Search for the cell housing the specified text and yield its (X, Y) center coordinate. 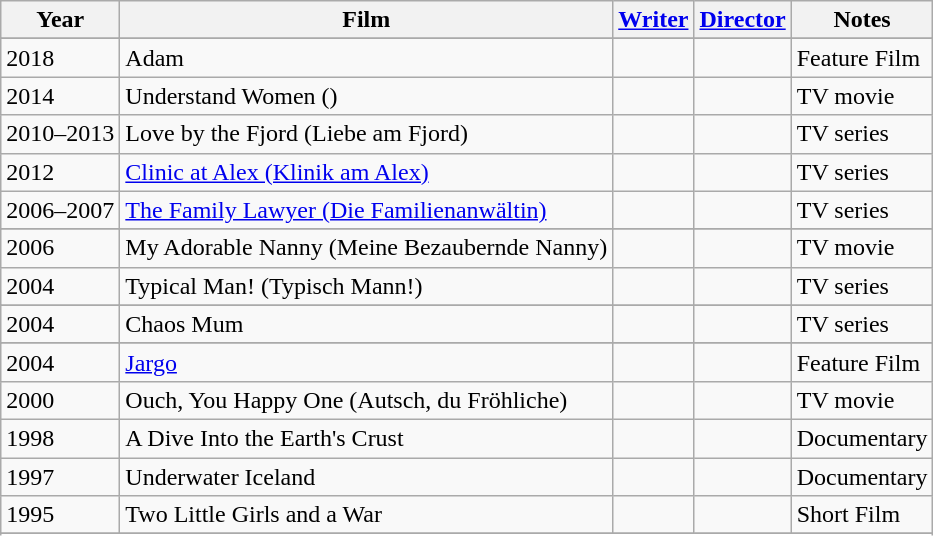
1998 (60, 438)
2006–2007 (60, 210)
Clinic at Alex (Klinik am Alex) (366, 172)
2018 (60, 58)
Film (366, 20)
Love by the Fjord (Liebe am Fjord) (366, 134)
Understand Women () (366, 96)
Writer (654, 20)
A Dive Into the Earth's Crust (366, 438)
2006 (60, 248)
2010–2013 (60, 134)
Underwater Iceland (366, 477)
Jargo (366, 362)
Chaos Mum (366, 324)
My Adorable Nanny (Meine Bezaubernde Nanny) (366, 248)
2000 (60, 400)
2012 (60, 172)
Ouch, You Happy One (Autsch, du Fröhliche) (366, 400)
Two Little Girls and a War (366, 515)
Typical Man! (Typisch Mann!) (366, 286)
Adam (366, 58)
1997 (60, 477)
1995 (60, 515)
Director (742, 20)
2014 (60, 96)
The Family Lawyer (Die Familienanwältin) (366, 210)
Notes (862, 20)
Year (60, 20)
Short Film (862, 515)
